Return (X, Y) of the center of cell containing provided text 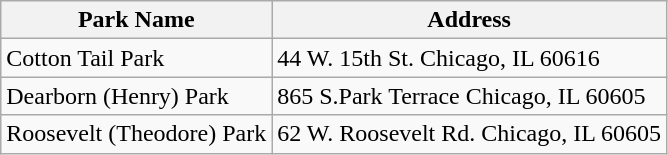
865 S.Park Terrace Chicago, IL 60605 (470, 96)
62 W. Roosevelt Rd. Chicago, IL 60605 (470, 134)
Park Name (136, 20)
Dearborn (Henry) Park (136, 96)
44 W. 15th St. Chicago, IL 60616 (470, 58)
Cotton Tail Park (136, 58)
Roosevelt (Theodore) Park (136, 134)
Address (470, 20)
